Extract the (x, y) coordinate from the center of the cell holding the provided text.  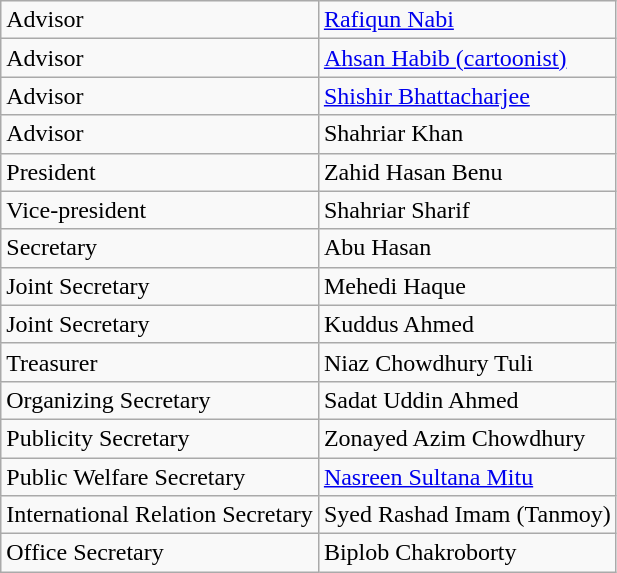
Shahriar Khan (467, 134)
Office Secretary (160, 553)
Syed Rashad Imam (Tanmoy) (467, 515)
Abu Hasan (467, 248)
Shahriar Sharif (467, 210)
Secretary (160, 248)
Nasreen Sultana Mitu (467, 477)
Treasurer (160, 362)
Sadat Uddin Ahmed (467, 400)
Rafiqun Nabi (467, 20)
Organizing Secretary (160, 400)
Kuddus Ahmed (467, 324)
International Relation Secretary (160, 515)
Zahid Hasan Benu (467, 172)
Publicity Secretary (160, 438)
President (160, 172)
Public Welfare Secretary (160, 477)
Zonayed Azim Chowdhury (467, 438)
Vice-president (160, 210)
Biplob Chakroborty (467, 553)
Ahsan Habib (cartoonist) (467, 58)
Mehedi Haque (467, 286)
Niaz Chowdhury Tuli (467, 362)
Shishir Bhattacharjee (467, 96)
